Extract the (X, Y) coordinate from the center of the cell holding the provided text.  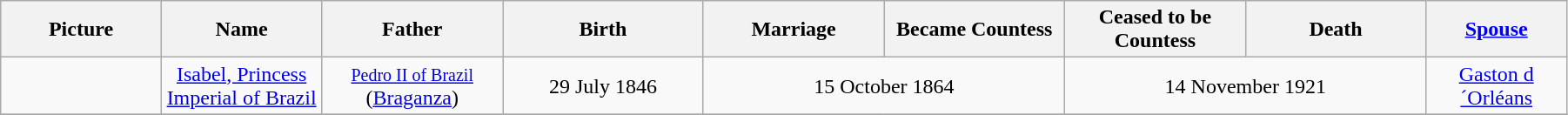
Marriage (794, 30)
Isabel, Princess Imperial of Brazil (242, 85)
Birth (604, 30)
Pedro II of Brazil(Braganza) (412, 85)
Gaston d´Orléans (1497, 85)
29 July 1846 (604, 85)
Spouse (1497, 30)
14 November 1921 (1246, 85)
Death (1336, 30)
Became Countess (975, 30)
15 October 1864 (884, 85)
Picture (82, 30)
Name (242, 30)
Ceased to be Countess (1156, 30)
Father (412, 30)
